Capture the cell that displays the provided text and extract its (x, y) central coordinate. 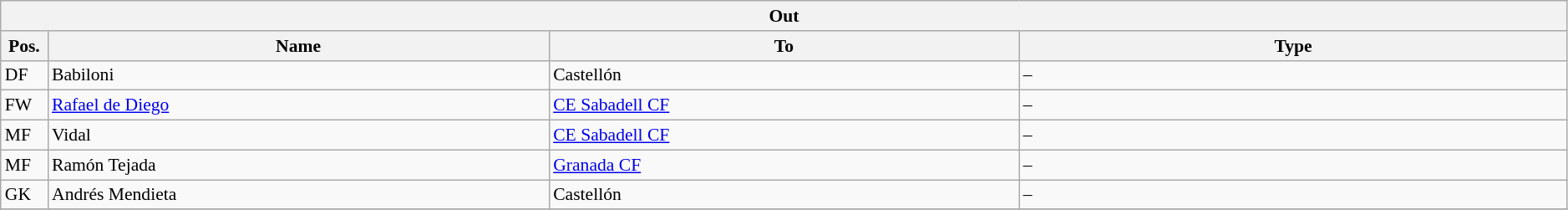
Ramón Tejada (298, 165)
Rafael de Diego (298, 105)
To (784, 46)
Vidal (298, 136)
Granada CF (784, 165)
Andrés Mendieta (298, 195)
DF (24, 75)
Babiloni (298, 75)
Name (298, 46)
GK (24, 195)
Type (1293, 46)
FW (24, 105)
Pos. (24, 46)
Out (784, 16)
